Return (x, y) of the center of cell containing provided text 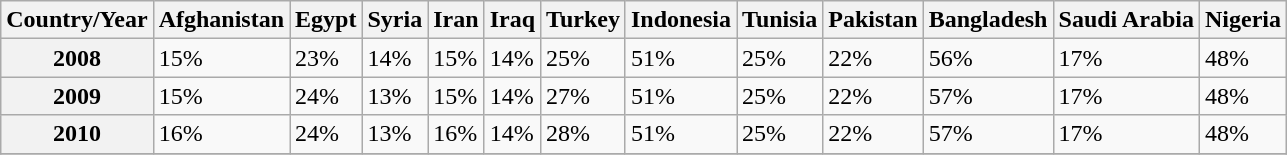
2009 (77, 96)
Iraq (512, 20)
27% (584, 96)
56% (988, 58)
Saudi Arabia (1126, 20)
Iran (456, 20)
Turkey (584, 20)
23% (326, 58)
Bangladesh (988, 20)
Syria (395, 20)
Country/Year (77, 20)
28% (584, 134)
Tunisia (780, 20)
2010 (77, 134)
2008 (77, 58)
Pakistan (873, 20)
Nigeria (1242, 20)
Afghanistan (221, 20)
Egypt (326, 20)
Indonesia (680, 20)
